Find where the given text appears and provide that cell's center as [X, Y] coordinate. 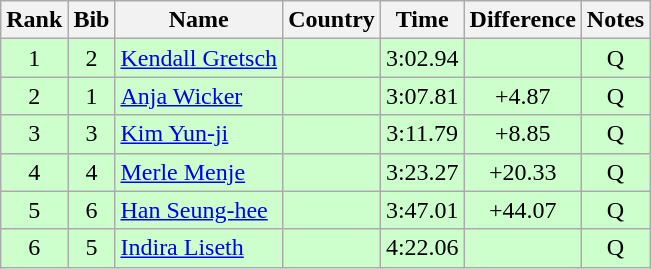
Han Seung-hee [199, 210]
+4.87 [522, 96]
4:22.06 [422, 248]
Indira Liseth [199, 248]
3:47.01 [422, 210]
3:02.94 [422, 58]
Difference [522, 20]
Bib [92, 20]
Kim Yun-ji [199, 134]
Kendall Gretsch [199, 58]
3:23.27 [422, 172]
Country [332, 20]
Merle Menje [199, 172]
3:07.81 [422, 96]
Name [199, 20]
+8.85 [522, 134]
+20.33 [522, 172]
Notes [615, 20]
Anja Wicker [199, 96]
Rank [34, 20]
+44.07 [522, 210]
Time [422, 20]
3:11.79 [422, 134]
